Capture the cell that displays the provided text and extract its (X, Y) central coordinate. 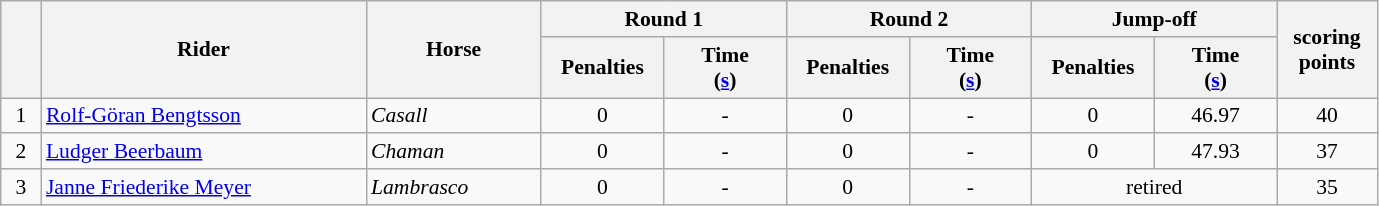
37 (1327, 152)
Jump-off (1154, 19)
Ludger Beerbaum (204, 152)
3 (21, 187)
Round 2 (908, 19)
1 (21, 116)
Lambrasco (454, 187)
Janne Friederike Meyer (204, 187)
scoringpoints (1327, 50)
Chaman (454, 152)
40 (1327, 116)
Round 1 (664, 19)
retired (1154, 187)
Horse (454, 50)
35 (1327, 187)
46.97 (1216, 116)
47.93 (1216, 152)
Rolf-Göran Bengtsson (204, 116)
Casall (454, 116)
Rider (204, 50)
2 (21, 152)
